Return the (X, Y) coordinate for the center point of the cell that contains the specified text.  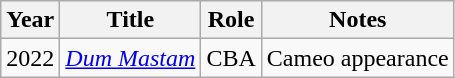
2022 (30, 58)
Role (231, 20)
Cameo appearance (358, 58)
CBA (231, 58)
Year (30, 20)
Title (130, 20)
Dum Mastam (130, 58)
Notes (358, 20)
